Locate the cell with the specified text and output its [X, Y] center coordinate. 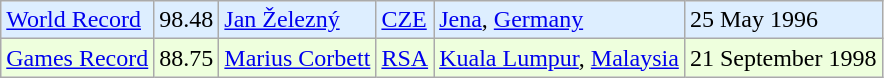
98.48 [186, 20]
Jena, Germany [560, 20]
CZE [405, 20]
RSA [405, 58]
25 May 1996 [783, 20]
21 September 1998 [783, 58]
Games Record [78, 58]
Marius Corbett [298, 58]
Jan Železný [298, 20]
World Record [78, 20]
Kuala Lumpur, Malaysia [560, 58]
88.75 [186, 58]
